Determine the [x, y] coordinate at the center of the cell enclosing the given text.  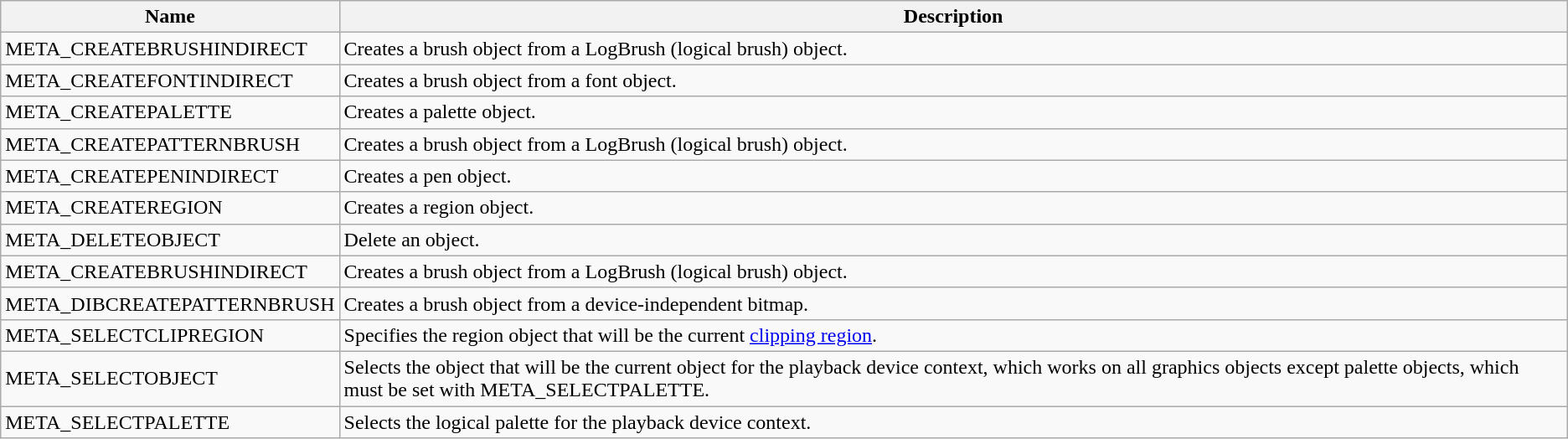
Creates a brush object from a device-independent bitmap. [953, 303]
META_CREATEREGION [170, 208]
Selects the logical palette for the playback device context. [953, 421]
Creates a brush object from a font object. [953, 80]
Description [953, 17]
Delete an object. [953, 240]
META_CREATEPATTERNBRUSH [170, 144]
META_CREATEFONTINDIRECT [170, 80]
META_SELECTPALETTE [170, 421]
META_SELECTOBJECT [170, 379]
META_CREATEPENINDIRECT [170, 176]
Creates a palette object. [953, 112]
META_SELECTCLIPREGION [170, 335]
Creates a region object. [953, 208]
Creates a pen object. [953, 176]
META_DIBCREATEPATTERNBRUSH [170, 303]
META_CREATEPALETTE [170, 112]
META_DELETEOBJECT [170, 240]
Specifies the region object that will be the current clipping region. [953, 335]
Name [170, 17]
